Search for the cell housing the specified text and yield its (X, Y) center coordinate. 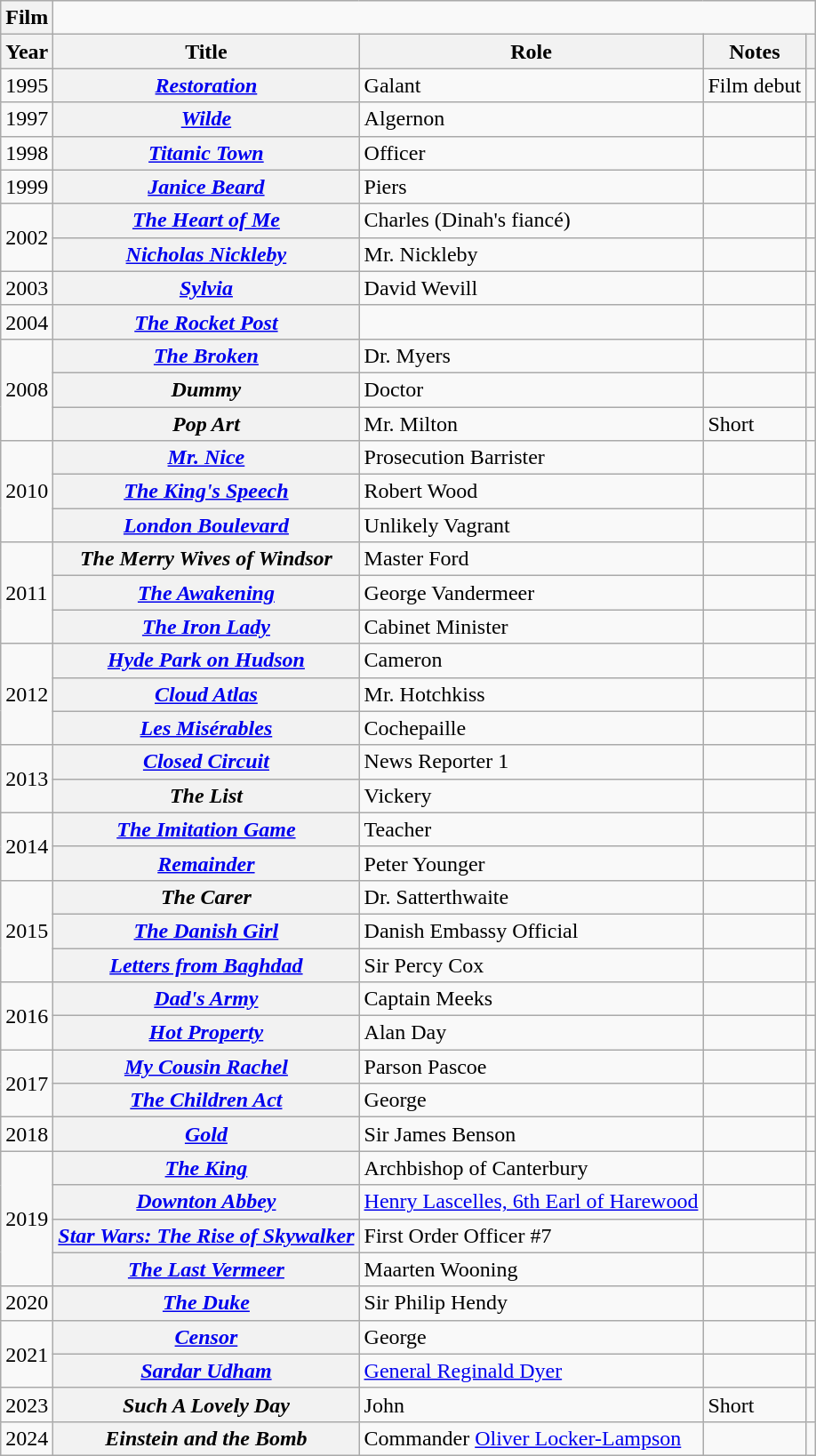
Galant (532, 85)
2015 (27, 931)
Sir Percy Cox (532, 964)
Dr. Myers (532, 356)
Teacher (532, 829)
Officer (532, 153)
Hot Property (206, 1033)
The Carer (206, 897)
Unlikely Vagrant (532, 525)
Archbishop of Canterbury (532, 1168)
Pop Art (206, 424)
Vickery (532, 796)
Danish Embassy Official (532, 931)
Sylvia (206, 288)
Hyde Park on Hudson (206, 660)
Downton Abbey (206, 1202)
The Rocket Post (206, 322)
1999 (27, 187)
Year (27, 52)
2021 (27, 1354)
John (532, 1404)
Mr. Nickleby (532, 254)
Dummy (206, 389)
2002 (27, 237)
2024 (27, 1438)
General Reginald Dyer (532, 1371)
Film (27, 18)
Charles (Dinah's fiancé) (532, 220)
2016 (27, 1016)
Censor (206, 1337)
Einstein and the Bomb (206, 1438)
The Iron Lady (206, 627)
2017 (27, 1084)
Sir Philip Hendy (532, 1303)
First Order Officer #7 (532, 1236)
Wilde (206, 119)
Mr. Milton (532, 424)
News Reporter 1 (532, 762)
Restoration (206, 85)
Parson Pascoe (532, 1067)
1997 (27, 119)
The Merry Wives of Windsor (206, 559)
The Children Act (206, 1100)
Such A Lovely Day (206, 1404)
The Last Vermeer (206, 1269)
Peter Younger (532, 863)
The Heart of Me (206, 220)
Notes (755, 52)
2020 (27, 1303)
1998 (27, 153)
Captain Meeks (532, 999)
Dr. Satterthwaite (532, 897)
Cochepaille (532, 728)
London Boulevard (206, 525)
2023 (27, 1404)
The Duke (206, 1303)
Role (532, 52)
Prosecution Barrister (532, 458)
Titanic Town (206, 153)
Cabinet Minister (532, 627)
Film debut (755, 85)
2011 (27, 593)
Mr. Nice (206, 458)
2013 (27, 779)
2014 (27, 846)
My Cousin Rachel (206, 1067)
Sardar Udham (206, 1371)
2004 (27, 322)
Closed Circuit (206, 762)
Robert Wood (532, 492)
The List (206, 796)
2018 (27, 1134)
Nicholas Nickleby (206, 254)
David Wevill (532, 288)
The Imitation Game (206, 829)
Cloud Atlas (206, 694)
Doctor (532, 389)
2008 (27, 389)
2012 (27, 694)
Mr. Hotchkiss (532, 694)
The Awakening (206, 593)
Gold (206, 1134)
2010 (27, 492)
Maarten Wooning (532, 1269)
Remainder (206, 863)
The King's Speech (206, 492)
Title (206, 52)
2019 (27, 1219)
Les Misérables (206, 728)
Henry Lascelles, 6th Earl of Harewood (532, 1202)
The Danish Girl (206, 931)
Cameron (532, 660)
Alan Day (532, 1033)
George Vandermeer (532, 593)
Dad's Army (206, 999)
Piers (532, 187)
Star Wars: The Rise of Skywalker (206, 1236)
Sir James Benson (532, 1134)
1995 (27, 85)
Letters from Baghdad (206, 964)
Commander Oliver Locker-Lampson (532, 1438)
Master Ford (532, 559)
Janice Beard (206, 187)
Algernon (532, 119)
2003 (27, 288)
The Broken (206, 356)
The King (206, 1168)
